Search for the cell housing the specified text and yield its (x, y) center coordinate. 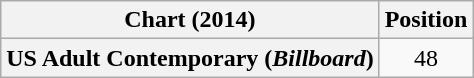
48 (426, 58)
Position (426, 20)
US Adult Contemporary (Billboard) (190, 58)
Chart (2014) (190, 20)
